Extract the [x, y] coordinate from the center of the cell holding the provided text.  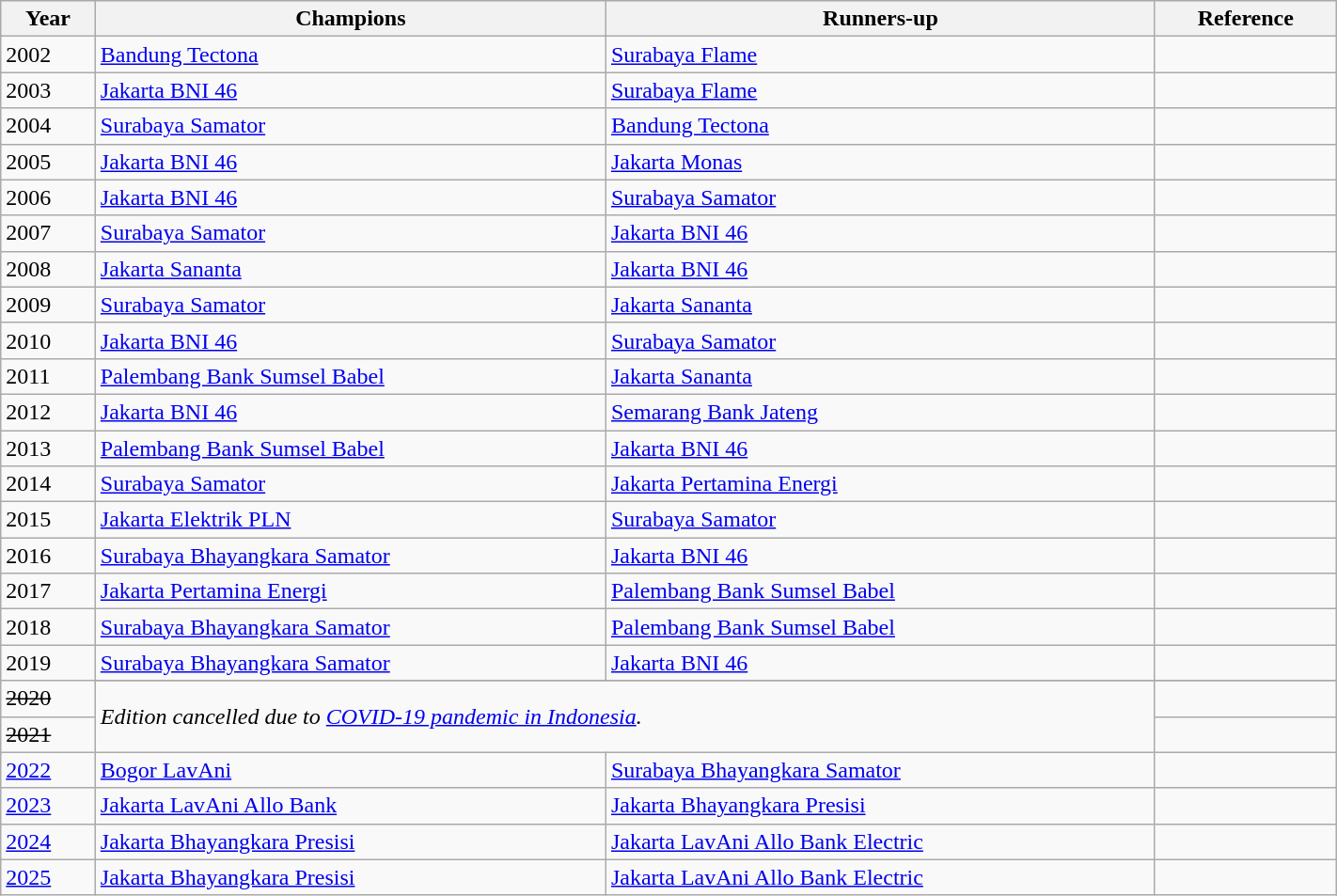
2015 [49, 520]
2016 [49, 556]
2017 [49, 591]
Edition cancelled due to COVID-19 pandemic in Indonesia. [624, 716]
2024 [49, 841]
2011 [49, 376]
2003 [49, 90]
2025 [49, 877]
Jakarta LavAni Allo Bank [350, 806]
Year [49, 19]
2022 [49, 770]
2013 [49, 448]
2012 [49, 412]
2010 [49, 340]
Runners-up [880, 19]
Reference [1245, 19]
Semarang Bank Jateng [880, 412]
2018 [49, 627]
Jakarta Elektrik PLN [350, 520]
2021 [49, 734]
2007 [49, 233]
2020 [49, 699]
2009 [49, 305]
2006 [49, 197]
2014 [49, 484]
2008 [49, 269]
2019 [49, 663]
Bogor LavAni [350, 770]
2005 [49, 162]
2004 [49, 126]
Jakarta Monas [880, 162]
Champions [350, 19]
2002 [49, 55]
2023 [49, 806]
